Identify which cell holds the provided text, then report its (X, Y) central coordinate. 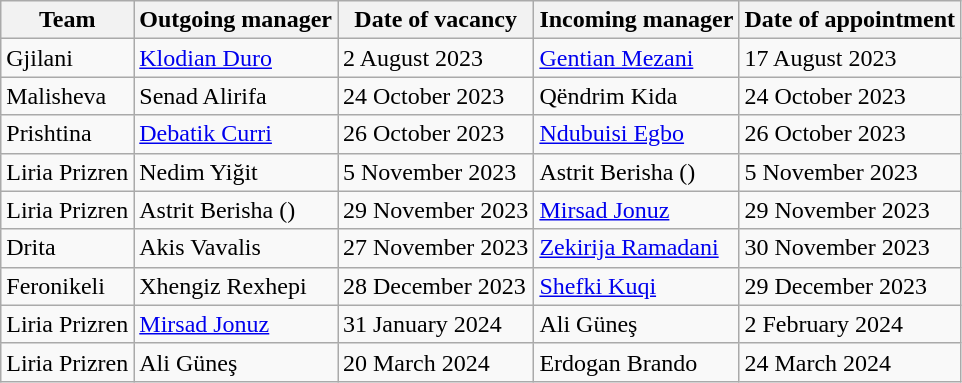
Drita (68, 248)
Team (68, 20)
2 August 2023 (436, 58)
28 December 2023 (436, 286)
20 March 2024 (436, 362)
Outgoing manager (236, 20)
Nedim Yiğit (236, 172)
Senad Alirifa (236, 96)
Akis Vavalis (236, 248)
Shefki Kuqi (636, 286)
Date of appointment (850, 20)
30 November 2023 (850, 248)
Date of vacancy (436, 20)
Ndubuisi Egbo (636, 134)
31 January 2024 (436, 324)
Qëndrim Kida (636, 96)
Xhengiz Rexhepi (236, 286)
Gjilani (68, 58)
2 February 2024 (850, 324)
27 November 2023 (436, 248)
17 August 2023 (850, 58)
Klodian Duro (236, 58)
Zekirija Ramadani (636, 248)
Incoming manager (636, 20)
Malisheva (68, 96)
Prishtina (68, 134)
Feronikeli (68, 286)
Erdogan Brando (636, 362)
Debatik Curri (236, 134)
29 December 2023 (850, 286)
24 March 2024 (850, 362)
Gentian Mezani (636, 58)
